Scan for the cell matching the given text and deliver its [X, Y] coordinate at center. 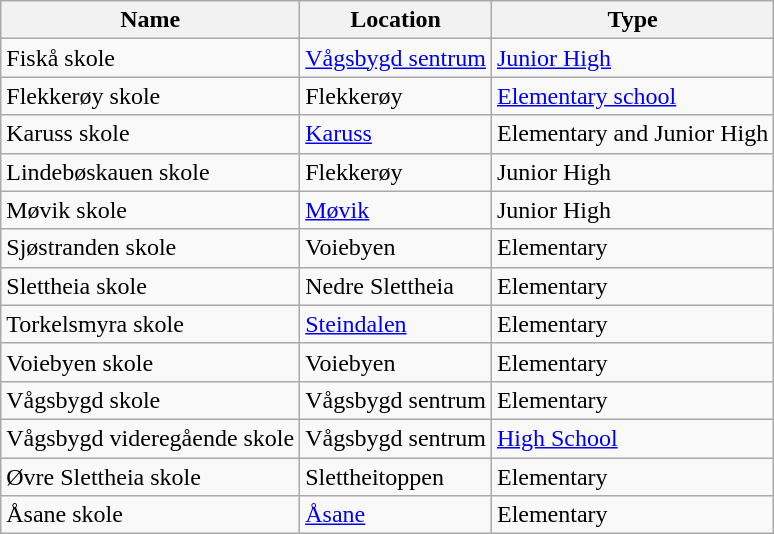
Karuss skole [150, 134]
Flekkerøy skole [150, 96]
Elementary and Junior High [632, 134]
Lindebøskauen skole [150, 172]
Steindalen [396, 324]
Vågsbygd skole [150, 400]
Vågsbygd videregående skole [150, 438]
Elementary school [632, 96]
Location [396, 20]
Voiebyen skole [150, 362]
Torkelsmyra skole [150, 324]
Name [150, 20]
Type [632, 20]
Fiskå skole [150, 58]
High School [632, 438]
Karuss [396, 134]
Slettheitoppen [396, 477]
Åsane skole [150, 515]
Åsane [396, 515]
Øvre Slettheia skole [150, 477]
Møvik skole [150, 210]
Nedre Slettheia [396, 286]
Møvik [396, 210]
Slettheia skole [150, 286]
Sjøstranden skole [150, 248]
